Pinpoint the cell where the given text exists, returning its [X, Y] midpoint coordinate. 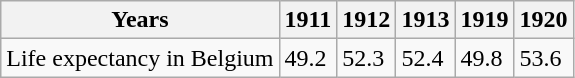
1912 [366, 20]
1919 [484, 20]
53.6 [544, 58]
Life expectancy in Belgium [140, 58]
52.4 [426, 58]
49.2 [308, 58]
52.3 [366, 58]
1911 [308, 20]
1913 [426, 20]
1920 [544, 20]
Years [140, 20]
49.8 [484, 58]
